Identify which cell holds the provided text, then report its (x, y) central coordinate. 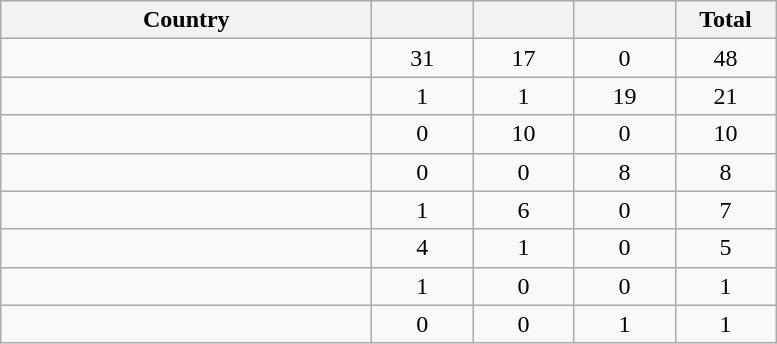
21 (726, 96)
17 (524, 58)
5 (726, 248)
Country (186, 20)
6 (524, 210)
Total (726, 20)
7 (726, 210)
31 (422, 58)
19 (624, 96)
4 (422, 248)
48 (726, 58)
